From the cell containing the given text, extract its center point as [x, y] coordinate. 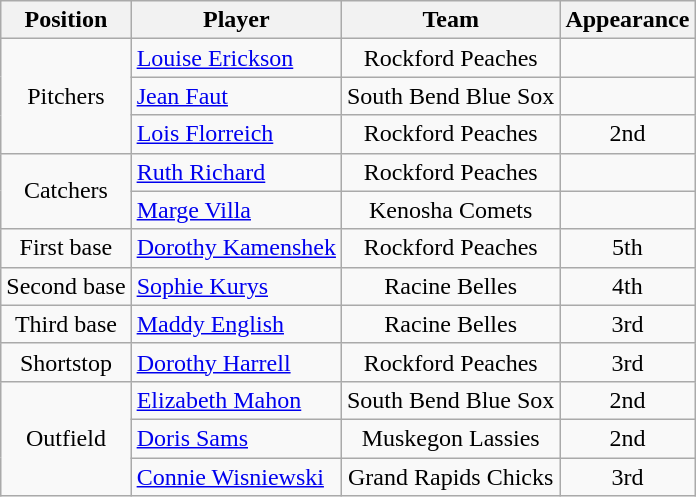
Catchers [66, 191]
Outfield [66, 438]
Dorothy Harrell [236, 362]
Third base [66, 324]
Sophie Kurys [236, 286]
5th [628, 248]
Marge Villa [236, 210]
Second base [66, 286]
Team [450, 20]
Lois Florreich [236, 134]
Connie Wisniewski [236, 477]
Maddy English [236, 324]
Pitchers [66, 96]
Jean Faut [236, 96]
First base [66, 248]
Dorothy Kamenshek [236, 248]
4th [628, 286]
Elizabeth Mahon [236, 400]
Player [236, 20]
Ruth Richard [236, 172]
Muskegon Lassies [450, 438]
Position [66, 20]
Appearance [628, 20]
Kenosha Comets [450, 210]
Shortstop [66, 362]
Doris Sams [236, 438]
Louise Erickson [236, 58]
Grand Rapids Chicks [450, 477]
